From the cell containing the given text, extract its center point as [x, y] coordinate. 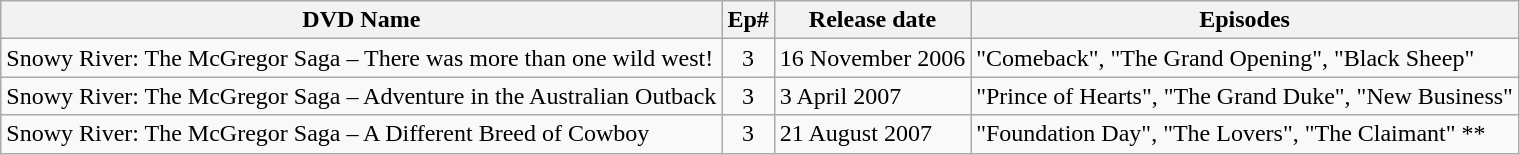
3 April 2007 [872, 96]
Release date [872, 20]
"Prince of Hearts", "The Grand Duke", "New Business" [1245, 96]
Snowy River: The McGregor Saga – Adventure in the Australian Outback [362, 96]
16 November 2006 [872, 58]
Ep# [748, 20]
"Comeback", "The Grand Opening", "Black Sheep" [1245, 58]
21 August 2007 [872, 134]
Snowy River: The McGregor Saga – There was more than one wild west! [362, 58]
Episodes [1245, 20]
DVD Name [362, 20]
Snowy River: The McGregor Saga – A Different Breed of Cowboy [362, 134]
"Foundation Day", "The Lovers", "The Claimant" ** [1245, 134]
